Scan for the cell matching the given text and deliver its [x, y] coordinate at center. 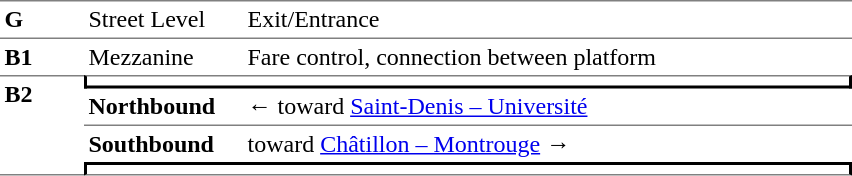
B1 [42, 57]
G [42, 19]
Southbound [164, 144]
Mezzanine [164, 57]
Northbound [164, 107]
B2 [42, 125]
Exit/Entrance [548, 19]
← toward Saint-Denis – Université [548, 107]
toward Châtillon – Montrouge → [548, 144]
Fare control, connection between platform [548, 57]
Street Level [164, 19]
